For the text-containing cell, return its midpoint in (X, Y) coordinate format. 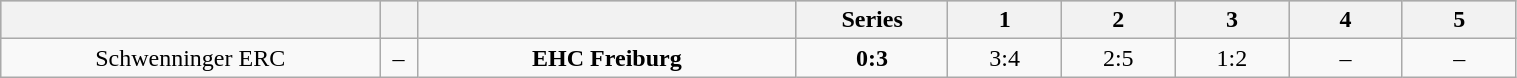
2 (1118, 20)
5 (1459, 20)
3:4 (1005, 58)
1 (1005, 20)
EHC Freiburg (606, 58)
4 (1346, 20)
1:2 (1232, 58)
0:3 (872, 58)
Schwenninger ERC (190, 58)
Series (872, 20)
3 (1232, 20)
2:5 (1118, 58)
